Detect which cell encompasses the target text, then output its [X, Y] center coordinate. 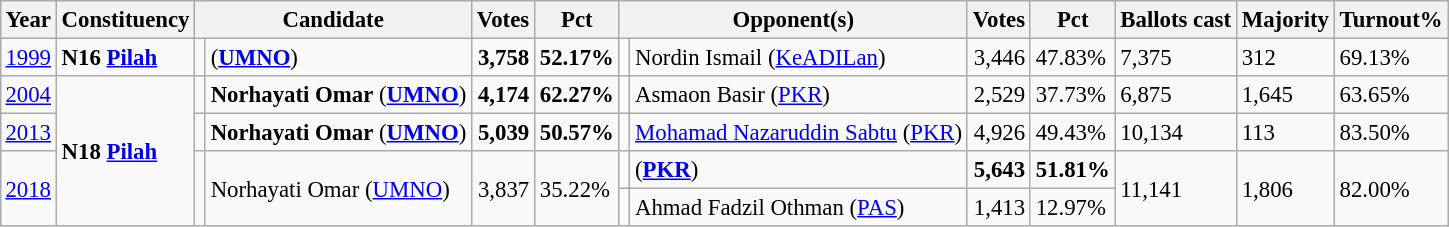
62.27% [576, 95]
N16 Pilah [125, 57]
51.81% [1072, 170]
(PKR) [799, 170]
12.97% [1072, 208]
Year [28, 20]
3,837 [504, 188]
82.00% [1391, 188]
4,926 [998, 133]
Opponent(s) [793, 20]
Ahmad Fadzil Othman (PAS) [799, 208]
47.83% [1072, 57]
5,039 [504, 133]
Mohamad Nazaruddin Sabtu (PKR) [799, 133]
7,375 [1176, 57]
3,446 [998, 57]
Majority [1285, 20]
83.50% [1391, 133]
6,875 [1176, 95]
2,529 [998, 95]
4,174 [504, 95]
50.57% [576, 133]
2013 [28, 133]
11,141 [1176, 188]
113 [1285, 133]
Constituency [125, 20]
N18 Pilah [125, 151]
1,806 [1285, 188]
(UMNO) [338, 57]
1,413 [998, 208]
35.22% [576, 188]
10,134 [1176, 133]
1999 [28, 57]
49.43% [1072, 133]
312 [1285, 57]
1,645 [1285, 95]
Ballots cast [1176, 20]
2018 [28, 188]
3,758 [504, 57]
52.17% [576, 57]
63.65% [1391, 95]
37.73% [1072, 95]
Asmaon Basir (PKR) [799, 95]
Candidate [334, 20]
2004 [28, 95]
Turnout% [1391, 20]
Nordin Ismail (KeADILan) [799, 57]
5,643 [998, 170]
69.13% [1391, 57]
